Scan for the cell matching the given text and deliver its [x, y] coordinate at center. 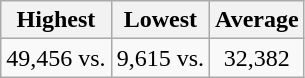
Lowest [160, 20]
Average [258, 20]
32,382 [258, 58]
49,456 vs. [56, 58]
9,615 vs. [160, 58]
Highest [56, 20]
